From the cell containing the given text, extract its center point as (X, Y) coordinate. 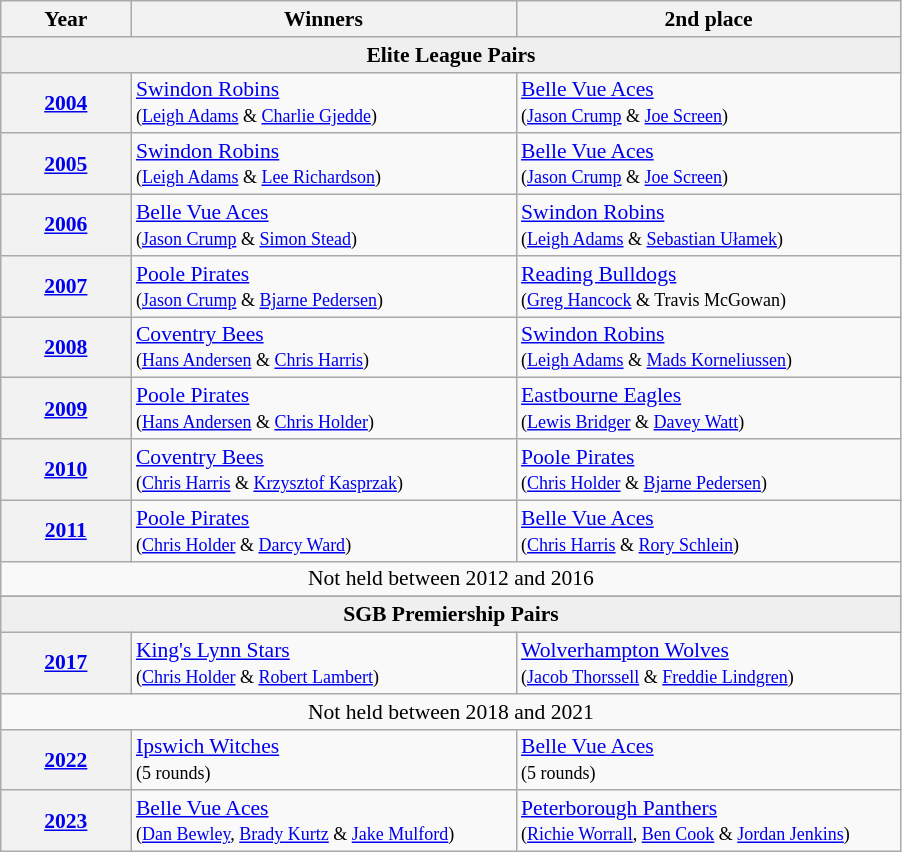
Belle Vue Aces(Jason Crump & Simon Stead) (324, 226)
2022 (66, 760)
Elite League Pairs (451, 55)
Winners (324, 19)
2008 (66, 348)
Not held between 2018 and 2021 (451, 712)
Not held between 2012 and 2016 (451, 579)
Coventry Bees(Hans Andersen & Chris Harris) (324, 348)
Poole Pirates(Chris Holder & Darcy Ward) (324, 530)
Belle Vue Aces(Chris Harris & Rory Schlein) (708, 530)
2009 (66, 408)
Peterborough Panthers(Richie Worrall, Ben Cook & Jordan Jenkins) (708, 822)
2017 (66, 664)
Eastbourne Eagles(Lewis Bridger & Davey Watt) (708, 408)
Reading Bulldogs(Greg Hancock & Travis McGowan) (708, 286)
Year (66, 19)
Belle Vue Aces(5 rounds) (708, 760)
Poole Pirates(Jason Crump & Bjarne Pedersen) (324, 286)
Poole Pirates(Hans Andersen & Chris Holder) (324, 408)
Coventry Bees(Chris Harris & Krzysztof Kasprzak) (324, 470)
Wolverhampton Wolves(Jacob Thorssell & Freddie Lindgren) (708, 664)
Swindon Robins(Leigh Adams & Mads Korneliussen) (708, 348)
Belle Vue Aces(Dan Bewley, Brady Kurtz & Jake Mulford) (324, 822)
2005 (66, 164)
2004 (66, 102)
2007 (66, 286)
2nd place (708, 19)
2011 (66, 530)
Swindon Robins(Leigh Adams & Lee Richardson) (324, 164)
2010 (66, 470)
SGB Premiership Pairs (451, 615)
2023 (66, 822)
King's Lynn Stars(Chris Holder & Robert Lambert) (324, 664)
Ipswich Witches(5 rounds) (324, 760)
Poole Pirates(Chris Holder & Bjarne Pedersen) (708, 470)
Swindon Robins(Leigh Adams & Sebastian Ułamek) (708, 226)
2006 (66, 226)
Swindon Robins(Leigh Adams & Charlie Gjedde) (324, 102)
